Identify which cell holds the provided text, then report its [x, y] central coordinate. 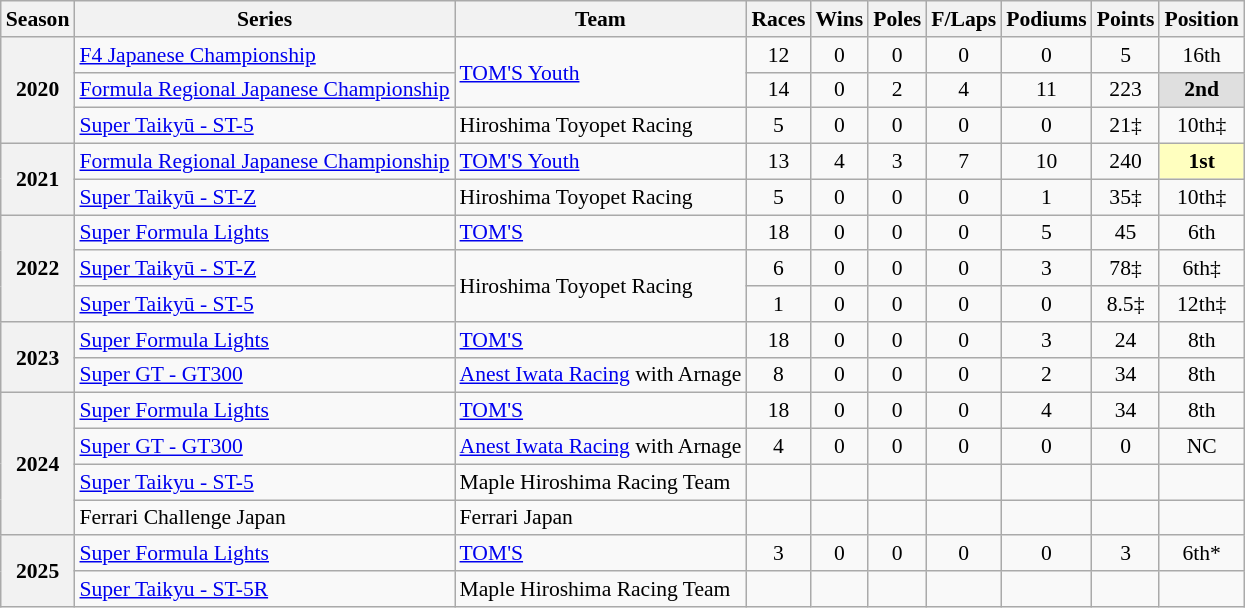
35‡ [1126, 197]
Series [264, 19]
Points [1126, 19]
Position [1201, 19]
1st [1201, 162]
10 [1046, 162]
24 [1126, 340]
2020 [38, 90]
2024 [38, 464]
Super Taikyu - ST-5R [264, 589]
Podiums [1046, 19]
8.5‡ [1126, 304]
16th [1201, 55]
2nd [1201, 90]
Super Taikyu - ST-5 [264, 482]
Team [600, 19]
F4 Japanese Championship [264, 55]
F/Laps [964, 19]
8 [778, 375]
Ferrari Challenge Japan [264, 518]
14 [778, 90]
2021 [38, 180]
78‡ [1126, 269]
2025 [38, 572]
NC [1201, 447]
45 [1126, 233]
2023 [38, 358]
6th* [1201, 554]
13 [778, 162]
2022 [38, 268]
6 [778, 269]
12 [778, 55]
Season [38, 19]
Poles [897, 19]
Ferrari Japan [600, 518]
12th‡ [1201, 304]
11 [1046, 90]
7 [964, 162]
223 [1126, 90]
6th [1201, 233]
6th‡ [1201, 269]
21‡ [1126, 126]
Races [778, 19]
Wins [839, 19]
240 [1126, 162]
